Capture the cell that displays the provided text and extract its [X, Y] central coordinate. 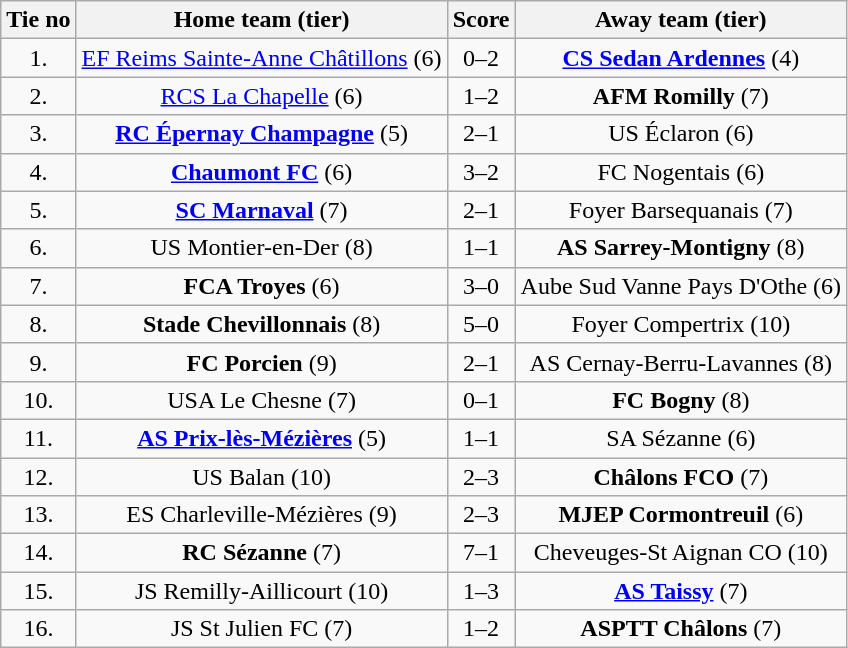
1. [38, 58]
RC Épernay Champagne (5) [262, 134]
AS Taissy (7) [681, 591]
Stade Chevillonnais (8) [262, 324]
11. [38, 438]
RC Sézanne (7) [262, 553]
0–1 [481, 400]
US Balan (10) [262, 477]
JS Remilly-Aillicourt (10) [262, 591]
Home team (tier) [262, 20]
Chaumont FC (6) [262, 172]
3–0 [481, 286]
USA Le Chesne (7) [262, 400]
8. [38, 324]
0–2 [481, 58]
Tie no [38, 20]
13. [38, 515]
15. [38, 591]
5–0 [481, 324]
Cheveuges-St Aignan CO (10) [681, 553]
RCS La Chapelle (6) [262, 96]
US Montier-en-Der (8) [262, 248]
1–3 [481, 591]
3–2 [481, 172]
Away team (tier) [681, 20]
16. [38, 629]
SA Sézanne (6) [681, 438]
Châlons FCO (7) [681, 477]
6. [38, 248]
7–1 [481, 553]
14. [38, 553]
EF Reims Sainte-Anne Châtillons (6) [262, 58]
AFM Romilly (7) [681, 96]
2. [38, 96]
FC Porcien (9) [262, 362]
ES Charleville-Mézières (9) [262, 515]
AS Cernay-Berru-Lavannes (8) [681, 362]
ASPTT Châlons (7) [681, 629]
JS St Julien FC (7) [262, 629]
AS Prix-lès-Mézières (5) [262, 438]
3. [38, 134]
4. [38, 172]
CS Sedan Ardennes (4) [681, 58]
7. [38, 286]
Foyer Barsequanais (7) [681, 210]
5. [38, 210]
FC Nogentais (6) [681, 172]
AS Sarrey-Montigny (8) [681, 248]
SC Marnaval (7) [262, 210]
9. [38, 362]
Foyer Compertrix (10) [681, 324]
FC Bogny (8) [681, 400]
12. [38, 477]
FCA Troyes (6) [262, 286]
Score [481, 20]
Aube Sud Vanne Pays D'Othe (6) [681, 286]
10. [38, 400]
MJEP Cormontreuil (6) [681, 515]
US Éclaron (6) [681, 134]
